Return (x, y) of the center of cell containing provided text 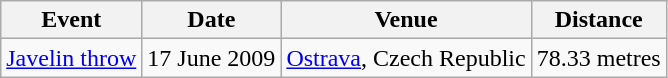
Date (212, 20)
17 June 2009 (212, 58)
Javelin throw (72, 58)
Event (72, 20)
Distance (598, 20)
78.33 metres (598, 58)
Ostrava, Czech Republic (406, 58)
Venue (406, 20)
